Extract the (x, y) coordinate from the center of the cell holding the provided text.  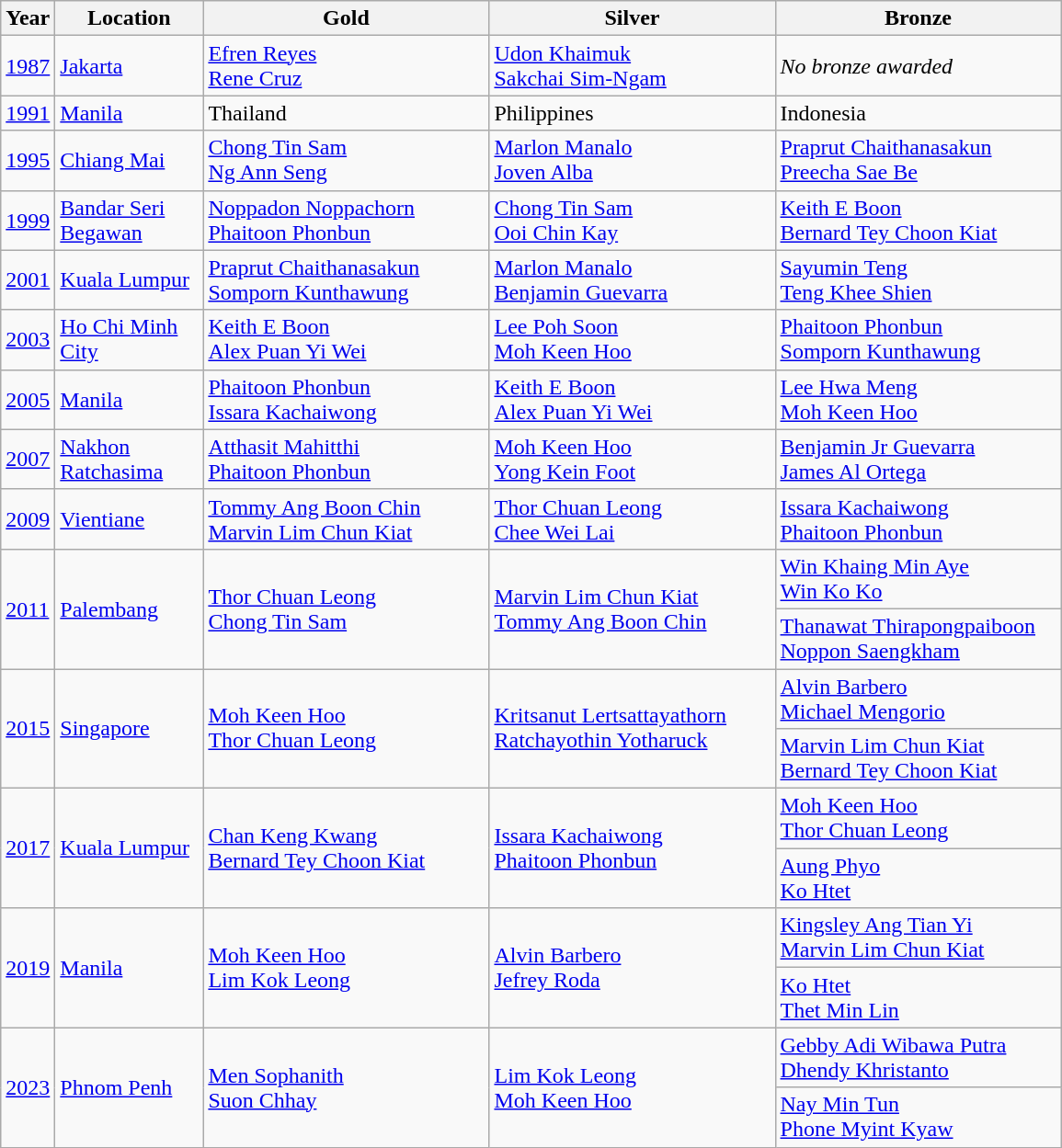
Thailand (346, 113)
Marlon Manalo Benjamin Guevarra (633, 279)
Jakarta (129, 66)
Tommy Ang Boon Chin Marvin Lim Chun Kiat (346, 518)
Chiang Mai (129, 160)
2011 (28, 608)
Ko Htet Thet Min Lin (918, 998)
1987 (28, 66)
2005 (28, 399)
2009 (28, 518)
2003 (28, 340)
Chan Keng Kwang Bernard Tey Choon Kiat (346, 848)
Marvin Lim Chun Kiat Tommy Ang Boon Chin (633, 608)
Lim Kok Leong Moh Keen Hoo (633, 1087)
1999 (28, 221)
Udon Khaimuk Sakchai Sim-Ngam (633, 66)
Keith E Boon Bernard Tey Choon Kiat (918, 221)
Marvin Lim Chun Kiat Bernard Tey Choon Kiat (918, 759)
Bronze (918, 18)
Vientiane (129, 518)
Marlon Manalo Joven Alba (633, 160)
Gold (346, 18)
Aung Phyo Ko Htet (918, 879)
Sayumin Teng Teng Khee Shien (918, 279)
2015 (28, 729)
Phaitoon Phonbun Somporn Kunthawung (918, 340)
Ho Chi Minh City (129, 340)
2023 (28, 1087)
Alvin Barbero Michael Mengorio (918, 699)
Moh Keen Hoo Lim Kok Leong (346, 968)
Bandar Seri Begawan (129, 221)
2017 (28, 848)
Silver (633, 18)
Efren Reyes Rene Cruz (346, 66)
Lee Poh Soon Moh Keen Hoo (633, 340)
Phnom Penh (129, 1087)
Philippines (633, 113)
Nay Min Tun Phone Myint Kyaw (918, 1118)
Alvin Barbero Jefrey Roda (633, 968)
Atthasit Mahitthi Phaitoon Phonbun (346, 460)
1991 (28, 113)
Chong Tin Sam Ooi Chin Kay (633, 221)
Praprut Chaithanasakun Preecha Sae Be (918, 160)
Gebby Adi Wibawa Putra Dhendy Khristanto (918, 1057)
Win Khaing Min Aye Win Ko Ko (918, 579)
Year (28, 18)
2019 (28, 968)
Thor Chuan Leong Chee Wei Lai (633, 518)
Thanawat Thirapongpaiboon Noppon Saengkham (918, 638)
Lee Hwa Meng Moh Keen Hoo (918, 399)
2007 (28, 460)
Chong Tin Sam Ng Ann Seng (346, 160)
Kingsley Ang Tian Yi Marvin Lim Chun Kiat (918, 938)
Indonesia (918, 113)
Nakhon Ratchasima (129, 460)
Thor Chuan Leong Chong Tin Sam (346, 608)
Men Sophanith Suon Chhay (346, 1087)
Noppadon Noppachorn Phaitoon Phonbun (346, 221)
Moh Keen Hoo Yong Kein Foot (633, 460)
Praprut Chaithanasakun Somporn Kunthawung (346, 279)
No bronze awarded (918, 66)
Benjamin Jr Guevarra James Al Ortega (918, 460)
Singapore (129, 729)
Location (129, 18)
1995 (28, 160)
Palembang (129, 608)
2001 (28, 279)
Kritsanut Lertsattayathorn Ratchayothin Yotharuck (633, 729)
Phaitoon Phonbun Issara Kachaiwong (346, 399)
